For the text-containing cell, return its midpoint in [X, Y] coordinate format. 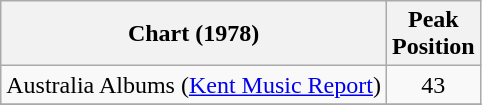
PeakPosition [433, 34]
Chart (1978) [194, 34]
43 [433, 85]
Australia Albums (Kent Music Report) [194, 85]
